Scan for the cell matching the given text and deliver its [X, Y] coordinate at center. 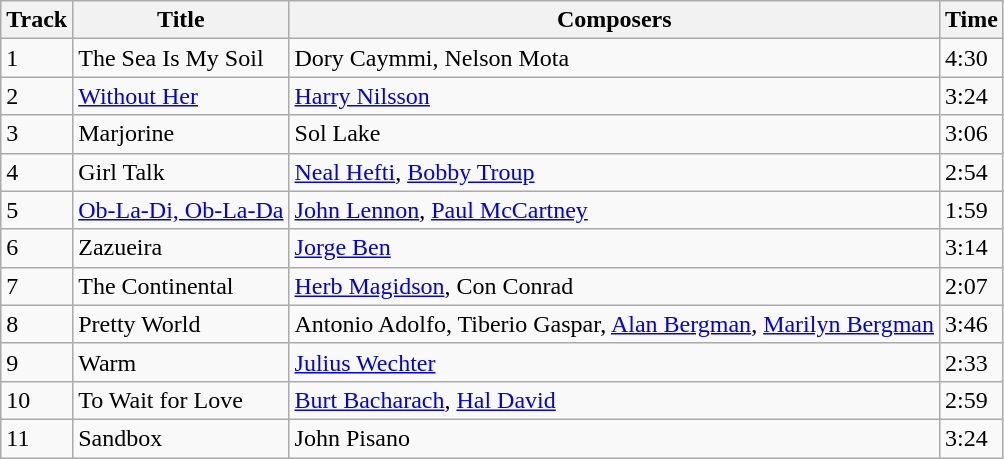
Track [37, 20]
10 [37, 400]
Marjorine [181, 134]
Without Her [181, 96]
John Pisano [614, 438]
John Lennon, Paul McCartney [614, 210]
Antonio Adolfo, Tiberio Gaspar, Alan Bergman, Marilyn Bergman [614, 324]
Warm [181, 362]
Pretty World [181, 324]
To Wait for Love [181, 400]
3 [37, 134]
4:30 [972, 58]
1 [37, 58]
The Sea Is My Soil [181, 58]
3:06 [972, 134]
6 [37, 248]
Jorge Ben [614, 248]
3:14 [972, 248]
3:46 [972, 324]
Zazueira [181, 248]
Julius Wechter [614, 362]
Sol Lake [614, 134]
9 [37, 362]
7 [37, 286]
Herb Magidson, Con Conrad [614, 286]
4 [37, 172]
2:07 [972, 286]
8 [37, 324]
Harry Nilsson [614, 96]
Girl Talk [181, 172]
2:54 [972, 172]
Title [181, 20]
Neal Hefti, Bobby Troup [614, 172]
Sandbox [181, 438]
2:59 [972, 400]
Time [972, 20]
2 [37, 96]
1:59 [972, 210]
Burt Bacharach, Hal David [614, 400]
2:33 [972, 362]
The Continental [181, 286]
Ob-La-Di, Ob-La-Da [181, 210]
11 [37, 438]
5 [37, 210]
Dory Caymmi, Nelson Mota [614, 58]
Composers [614, 20]
